Search for the cell housing the specified text and yield its (X, Y) center coordinate. 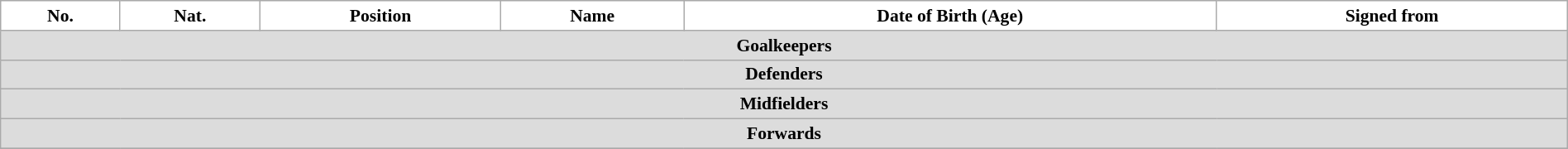
Forwards (784, 134)
Midfielders (784, 104)
Goalkeepers (784, 46)
Name (592, 16)
Defenders (784, 74)
Date of Birth (Age) (950, 16)
Nat. (190, 16)
No. (60, 16)
Position (380, 16)
Signed from (1392, 16)
